Output the [X, Y] coordinate of the center of the cell containing the given text.  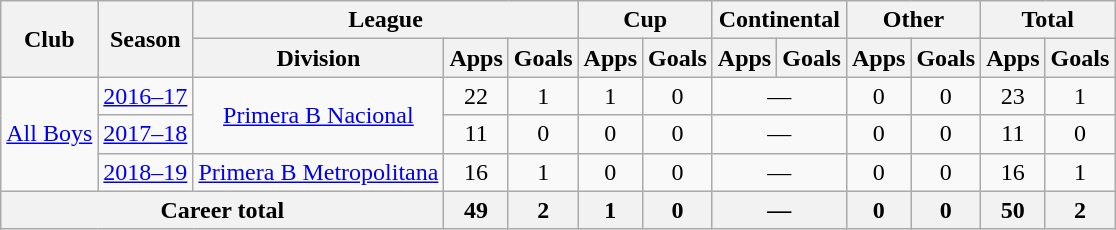
Other [913, 20]
50 [1013, 210]
Club [50, 39]
Cup [645, 20]
Division [318, 58]
Primera B Nacional [318, 115]
2016–17 [146, 96]
Primera B Metropolitana [318, 172]
Career total [222, 210]
Total [1048, 20]
49 [476, 210]
Season [146, 39]
2018–19 [146, 172]
League [386, 20]
All Boys [50, 134]
2017–18 [146, 134]
22 [476, 96]
23 [1013, 96]
Continental [779, 20]
